Locate the cell with the specified text and output its [X, Y] center coordinate. 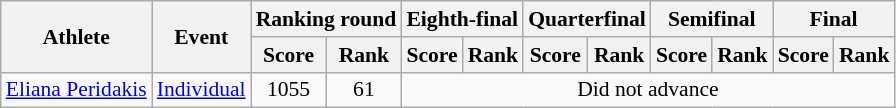
Semifinal [712, 19]
Quarterfinal [587, 19]
Athlete [76, 36]
Eighth-final [462, 19]
Event [202, 36]
1055 [289, 90]
Individual [202, 90]
Ranking round [326, 19]
Eliana Peridakis [76, 90]
61 [364, 90]
Did not advance [648, 90]
Final [834, 19]
